Identify which cell holds the provided text, then report its (X, Y) central coordinate. 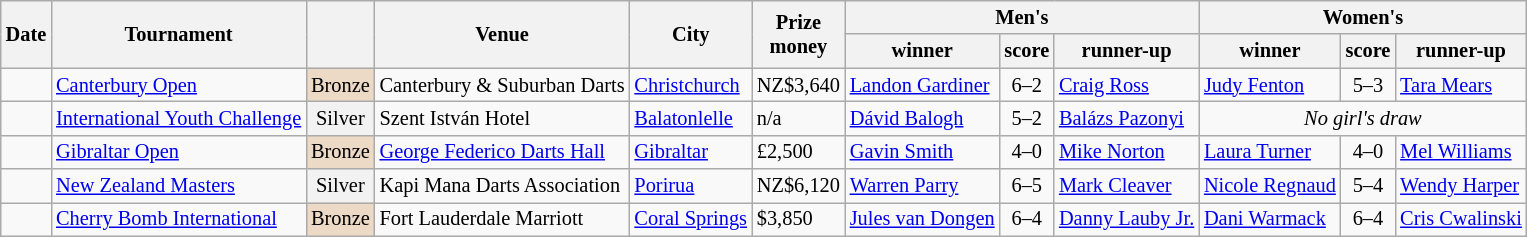
Judy Fenton (1270, 85)
Canterbury & Suburban Darts (502, 85)
City (691, 34)
Women's (1363, 17)
Danny Lauby Jr. (1126, 219)
Venue (502, 34)
Christchurch (691, 85)
Mel Williams (1460, 152)
Fort Lauderdale Marriott (502, 219)
5–2 (1026, 118)
International Youth Challenge (178, 118)
Cherry Bomb International (178, 219)
6–5 (1026, 186)
Gibraltar (691, 152)
Tara Mears (1460, 85)
Balázs Pazonyi (1126, 118)
Laura Turner (1270, 152)
Kapi Mana Darts Association (502, 186)
Szent István Hotel (502, 118)
Dani Warmack (1270, 219)
Dávid Balogh (922, 118)
George Federico Darts Hall (502, 152)
£2,500 (798, 152)
Wendy Harper (1460, 186)
Craig Ross (1126, 85)
Porirua (691, 186)
5–3 (1368, 85)
NZ$3,640 (798, 85)
Canterbury Open (178, 85)
6–2 (1026, 85)
Coral Springs (691, 219)
Mark Cleaver (1126, 186)
Balatonlelle (691, 118)
Tournament (178, 34)
Date (26, 34)
New Zealand Masters (178, 186)
NZ$6,120 (798, 186)
Landon Gardiner (922, 85)
Jules van Dongen (922, 219)
Cris Cwalinski (1460, 219)
Gavin Smith (922, 152)
Gibraltar Open (178, 152)
Men's (1022, 17)
Prizemoney (798, 34)
Warren Parry (922, 186)
Mike Norton (1126, 152)
Nicole Regnaud (1270, 186)
$3,850 (798, 219)
n/a (798, 118)
No girl's draw (1363, 118)
5–4 (1368, 186)
